Search for the cell housing the specified text and yield its [x, y] center coordinate. 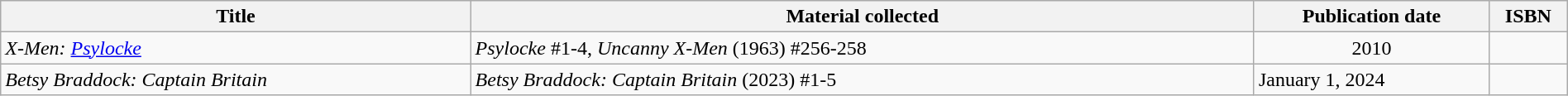
Title [236, 17]
Betsy Braddock: Captain Britain [236, 79]
Material collected [862, 17]
Publication date [1371, 17]
ISBN [1528, 17]
Betsy Braddock: Captain Britain (2023) #1-5 [862, 79]
January 1, 2024 [1371, 79]
X-Men: Psylocke [236, 48]
2010 [1371, 48]
Psylocke #1-4, Uncanny X-Men (1963) #256-258 [862, 48]
